Search for the cell housing the specified text and yield its (X, Y) center coordinate. 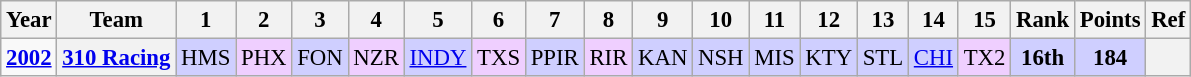
4 (376, 20)
2 (264, 20)
Rank (1043, 20)
14 (934, 20)
HMS (206, 58)
15 (984, 20)
KAN (663, 58)
9 (663, 20)
Points (1110, 20)
16th (1043, 58)
8 (608, 20)
7 (554, 20)
13 (882, 20)
RIR (608, 58)
3 (320, 20)
184 (1110, 58)
KTY (828, 58)
6 (499, 20)
MIS (774, 58)
310 Racing (116, 58)
2002 (29, 58)
Team (116, 20)
Ref (1168, 20)
PHX (264, 58)
5 (438, 20)
12 (828, 20)
NZR (376, 58)
11 (774, 20)
PPIR (554, 58)
10 (721, 20)
TXS (499, 58)
CHI (934, 58)
Year (29, 20)
1 (206, 20)
TX2 (984, 58)
STL (882, 58)
FON (320, 58)
INDY (438, 58)
NSH (721, 58)
